Detect which cell encompasses the target text, then output its (X, Y) center coordinate. 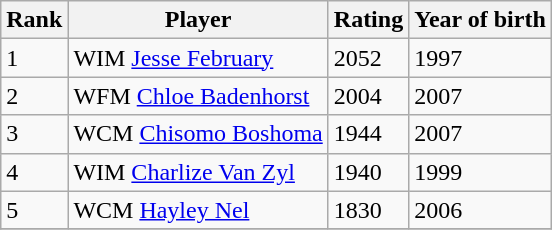
WCM Chisomo Boshoma (198, 134)
2 (34, 96)
WIM Charlize Van Zyl (198, 172)
1997 (480, 58)
WFM Chloe Badenhorst (198, 96)
4 (34, 172)
5 (34, 210)
2006 (480, 210)
Rating (368, 20)
WIM Jesse February (198, 58)
Year of birth (480, 20)
2004 (368, 96)
Player (198, 20)
WCM Hayley Nel (198, 210)
1940 (368, 172)
3 (34, 134)
1830 (368, 210)
Rank (34, 20)
1944 (368, 134)
2052 (368, 58)
1999 (480, 172)
1 (34, 58)
